Output the [X, Y] coordinate of the center of the cell containing the given text.  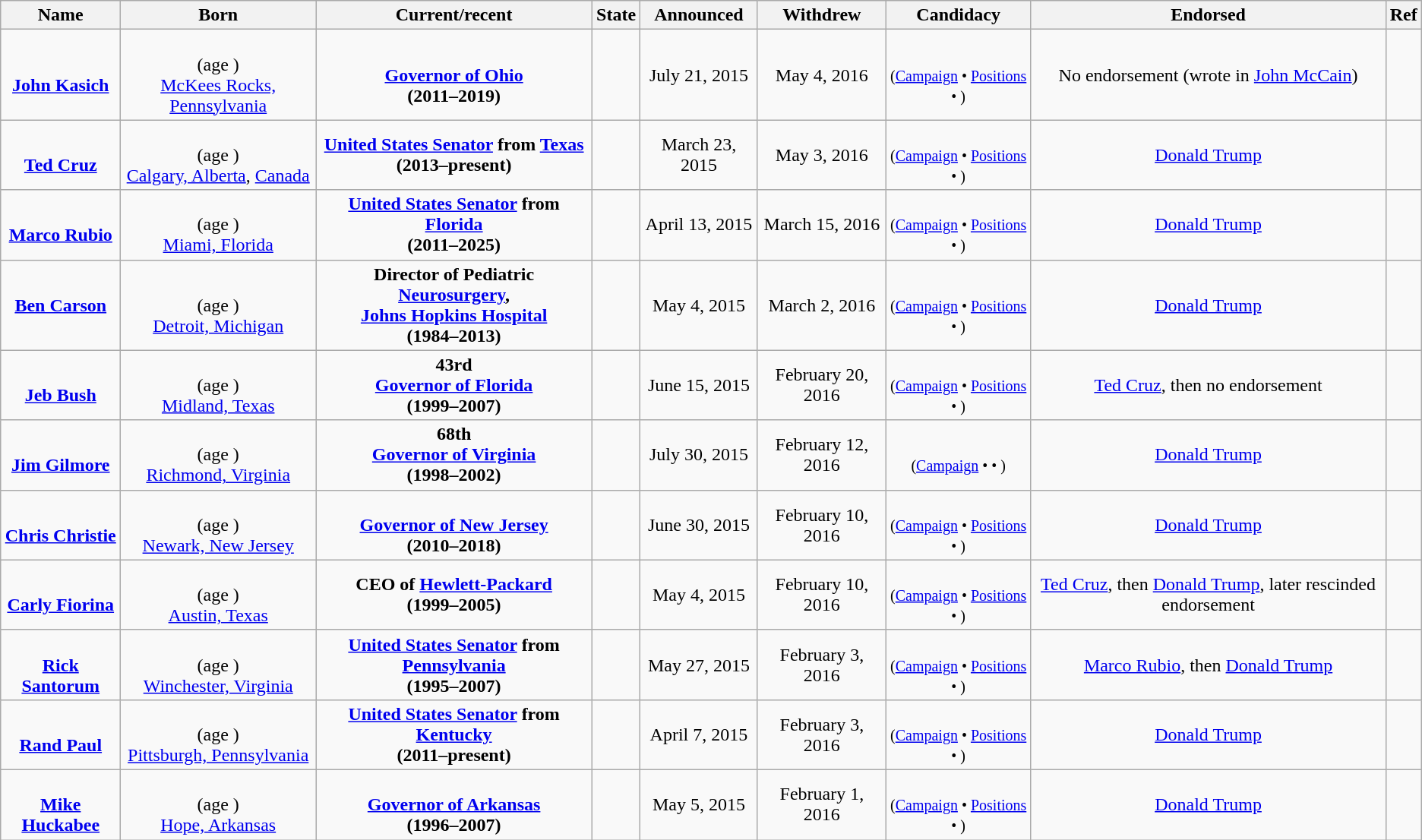
April 13, 2015 [699, 225]
Announced [699, 15]
Governor of New Jersey (2010–2018) [454, 525]
Governor of Arkansas (1996–2007) [454, 804]
Candidacy [959, 15]
Jim Gilmore [61, 455]
United States Senator from Kentucky (2011–present) [454, 734]
(Campaign • • ) [959, 455]
March 15, 2016 [822, 225]
February 12, 2016 [822, 455]
CEO of Hewlett-Packard (1999–2005) [454, 595]
February 20, 2016 [822, 385]
Endorsed [1208, 15]
June 15, 2015 [699, 385]
Born [219, 15]
John Kasich [61, 74]
Chris Christie [61, 525]
(age )Calgary, Alberta, Canada [219, 155]
Marco Rubio [61, 225]
(age ) Pittsburgh, Pennsylvania [219, 734]
May 4, 2016 [822, 74]
Marco Rubio, then Donald Trump [1208, 665]
Rick Santorum [61, 665]
Ben Carson [61, 305]
68thGovernor of Virginia (1998–2002) [454, 455]
Rand Paul [61, 734]
May 3, 2016 [822, 155]
Director of Pediatric Neurosurgery,Johns Hopkins Hospital(1984–2013) [454, 305]
Carly Fiorina [61, 595]
Withdrew [822, 15]
Ted Cruz [61, 155]
(age )Winchester, Virginia [219, 665]
Jeb Bush [61, 385]
(age )McKees Rocks, Pennsylvania [219, 74]
State [617, 15]
July 21, 2015 [699, 74]
July 30, 2015 [699, 455]
(age )Austin, Texas [219, 595]
Governor of Ohio (2011–2019) [454, 74]
(age )Richmond, Virginia [219, 455]
(age ) Detroit, Michigan [219, 305]
April 7, 2015 [699, 734]
February 1, 2016 [822, 804]
Ref [1404, 15]
Mike Huckabee [61, 804]
43rdGovernor of Florida (1999–2007) [454, 385]
No endorsement (wrote in John McCain) [1208, 74]
United States Senator from Florida (2011–2025) [454, 225]
(age )Hope, Arkansas [219, 804]
United States Senator from Pennsylvania (1995–2007) [454, 665]
(age ) Midland, Texas [219, 385]
(age ) Miami, Florida [219, 225]
Ted Cruz, then Donald Trump, later rescinded endorsement [1208, 595]
Current/recent [454, 15]
United States Senator from Texas (2013–present) [454, 155]
(age )Newark, New Jersey [219, 525]
Ted Cruz, then no endorsement [1208, 385]
March 2, 2016 [822, 305]
June 30, 2015 [699, 525]
March 23, 2015 [699, 155]
May 27, 2015 [699, 665]
Name [61, 15]
May 5, 2015 [699, 804]
